From the cell containing the given text, extract its center point as [x, y] coordinate. 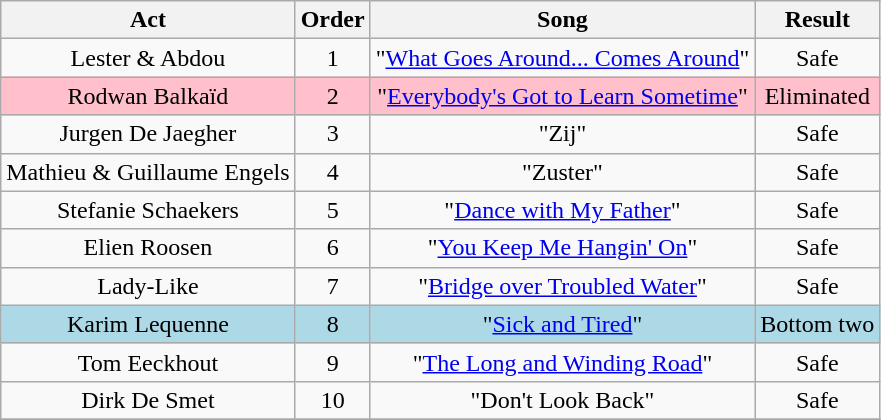
"Zij" [562, 134]
Act [148, 20]
Dirk De Smet [148, 400]
Lester & Abdou [148, 58]
"Bridge over Troubled Water" [562, 286]
Jurgen De Jaegher [148, 134]
1 [332, 58]
7 [332, 286]
6 [332, 248]
Stefanie Schaekers [148, 210]
Rodwan Balkaïd [148, 96]
3 [332, 134]
"Zuster" [562, 172]
Eliminated [818, 96]
9 [332, 362]
Order [332, 20]
"Everybody's Got to Learn Sometime" [562, 96]
Result [818, 20]
2 [332, 96]
Karim Lequenne [148, 324]
8 [332, 324]
"What Goes Around... Comes Around" [562, 58]
"Don't Look Back" [562, 400]
Tom Eeckhout [148, 362]
Elien Roosen [148, 248]
"You Keep Me Hangin' On" [562, 248]
Lady-Like [148, 286]
Mathieu & Guillaume Engels [148, 172]
5 [332, 210]
"Sick and Tired" [562, 324]
Song [562, 20]
4 [332, 172]
"Dance with My Father" [562, 210]
"The Long and Winding Road" [562, 362]
10 [332, 400]
Bottom two [818, 324]
